For the text-containing cell, return its midpoint in [X, Y] coordinate format. 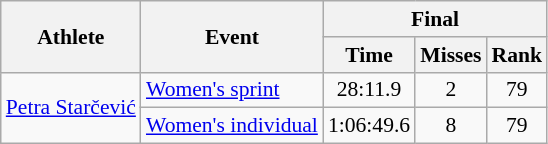
Athlete [71, 36]
Misses [450, 55]
Rank [516, 55]
Women's individual [232, 126]
Final [435, 19]
Event [232, 36]
Time [369, 55]
8 [450, 126]
Petra Starčević [71, 108]
Women's sprint [232, 90]
1:06:49.6 [369, 126]
28:11.9 [369, 90]
2 [450, 90]
